Provide the (x, y) coordinate of the cell's center where the given text is located.  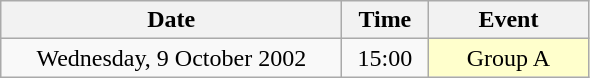
Event (508, 20)
Date (172, 20)
Wednesday, 9 October 2002 (172, 58)
Group A (508, 58)
15:00 (385, 58)
Time (385, 20)
